Provide the (x, y) coordinate of the cell's center where the given text is located.  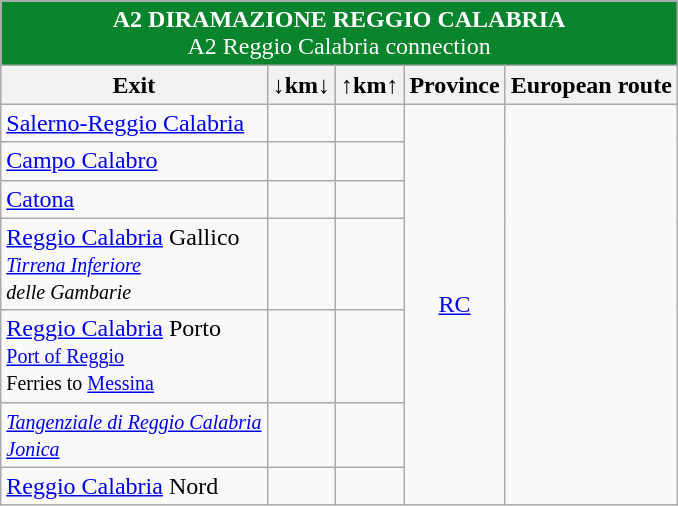
Salerno-Reggio Calabria (134, 123)
↓km↓ (301, 85)
Exit (134, 85)
Province (454, 85)
Reggio Calabria Nord (134, 486)
European route (591, 85)
A2 DIRAMAZIONE REGGIO CALABRIAA2 Reggio Calabria connection (340, 34)
Tangenziale di Reggio Calabria Jonica (134, 434)
↑km↑ (370, 85)
Reggio Calabria Porto Port of Reggio Ferries to Messina (134, 356)
Campo Calabro (134, 161)
Reggio Calabria Gallico Tirrena Inferiore delle Gambarie (134, 264)
RC (454, 304)
Catona (134, 199)
